Search for the cell housing the specified text and yield its [x, y] center coordinate. 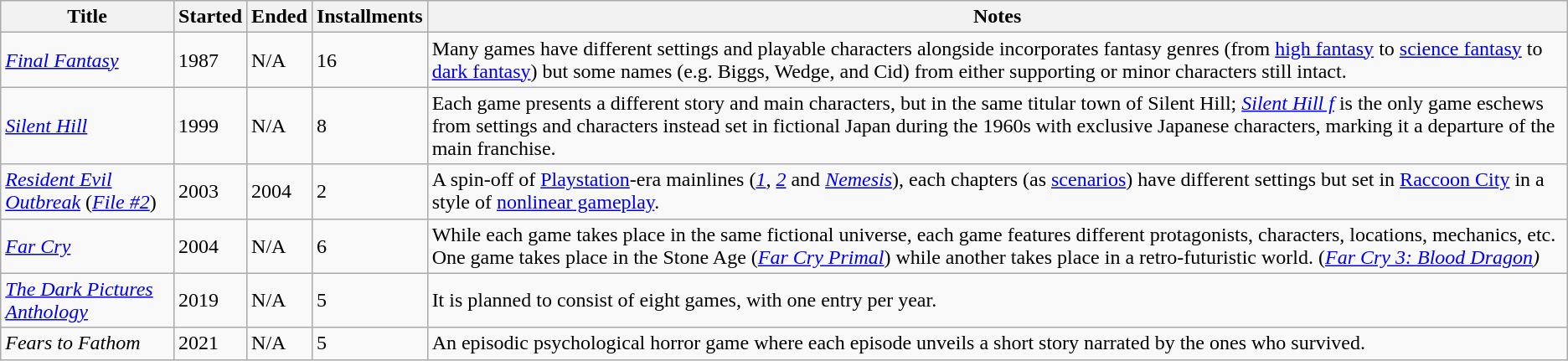
16 [369, 60]
An episodic psychological horror game where each episode unveils a short story narrated by the ones who survived. [997, 343]
Final Fantasy [87, 60]
Resident Evil Outbreak (File #2) [87, 191]
1999 [211, 126]
6 [369, 246]
It is planned to consist of eight games, with one entry per year. [997, 300]
2003 [211, 191]
Silent Hill [87, 126]
8 [369, 126]
2 [369, 191]
Fears to Fathom [87, 343]
Started [211, 17]
2019 [211, 300]
2021 [211, 343]
Notes [997, 17]
Title [87, 17]
Ended [280, 17]
1987 [211, 60]
The Dark Pictures Anthology [87, 300]
Far Cry [87, 246]
Installments [369, 17]
